Return [X, Y] of the center of cell containing provided text 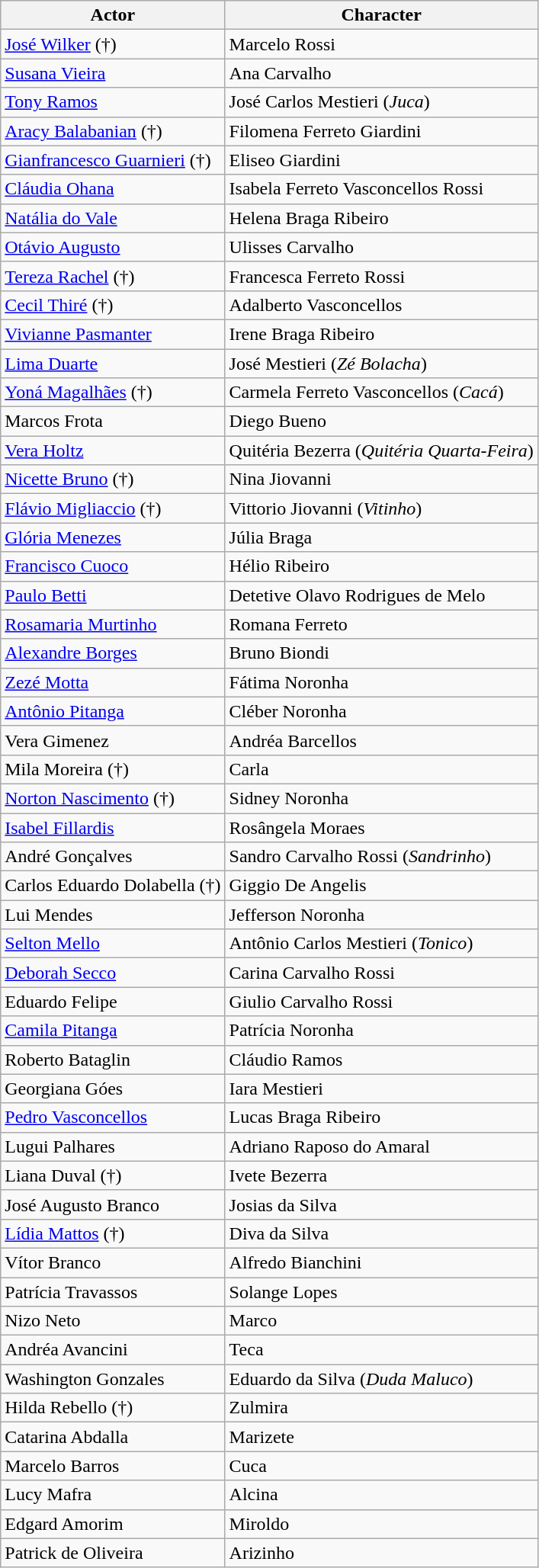
Giggio De Angelis [381, 886]
Fátima Noronha [381, 682]
Alexandre Borges [113, 653]
Cláudio Ramos [381, 1060]
Georgiana Góes [113, 1089]
Helena Braga Ribeiro [381, 218]
José Wilker (†) [113, 44]
Marco [381, 1321]
Selton Mello [113, 944]
Antônio Pitanga [113, 711]
Arizinho [381, 1553]
Júlia Braga [381, 537]
Norton Nascimento (†) [113, 798]
Eliseo Giardini [381, 160]
Sandro Carvalho Rossi (Sandrinho) [381, 857]
Alcina [381, 1495]
Lucy Mafra [113, 1495]
Jefferson Noronha [381, 915]
Miroldo [381, 1524]
Hélio Ribeiro [381, 566]
Antônio Carlos Mestieri (Tonico) [381, 944]
Character [381, 15]
Cláudia Ohana [113, 189]
Tony Ramos [113, 102]
Cléber Noronha [381, 711]
Pedro Vasconcellos [113, 1117]
Marcelo Rossi [381, 44]
Glória Menezes [113, 537]
Filomena Ferreto Giardini [381, 131]
Eduardo Felipe [113, 1002]
Isabela Ferreto Vasconcellos Rossi [381, 189]
Lídia Mattos (†) [113, 1233]
Lugui Palhares [113, 1146]
André Gonçalves [113, 857]
Marizete [381, 1437]
Adalberto Vasconcellos [381, 305]
Mila Moreira (†) [113, 769]
Patrick de Oliveira [113, 1553]
Vera Holtz [113, 451]
Washington Gonzales [113, 1379]
Roberto Bataglin [113, 1060]
Ana Carvalho [381, 73]
Edgard Amorim [113, 1524]
Ulisses Carvalho [381, 247]
Carina Carvalho Rossi [381, 973]
José Mestieri (Zé Bolacha) [381, 364]
Lima Duarte [113, 364]
Diego Bueno [381, 422]
Alfredo Bianchini [381, 1262]
Nina Jiovanni [381, 479]
Lui Mendes [113, 915]
Solange Lopes [381, 1292]
Paulo Betti [113, 595]
Otávio Augusto [113, 247]
Deborah Secco [113, 973]
Marcos Frota [113, 422]
Francisco Cuoco [113, 566]
Andréa Avancini [113, 1350]
Carla [381, 769]
Gianfrancesco Guarnieri (†) [113, 160]
Tereza Rachel (†) [113, 276]
Nicette Bruno (†) [113, 479]
Adriano Raposo do Amaral [381, 1146]
Giulio Carvalho Rossi [381, 1002]
Vivianne Pasmanter [113, 334]
Cuca [381, 1466]
Teca [381, 1350]
Carmela Ferreto Vasconcellos (Cacá) [381, 393]
José Augusto Branco [113, 1204]
Detetive Olavo Rodrigues de Melo [381, 595]
Hilda Rebello (†) [113, 1408]
Flávio Migliaccio (†) [113, 508]
Vítor Branco [113, 1262]
Bruno Biondi [381, 653]
Eduardo da Silva (Duda Maluco) [381, 1379]
Diva da Silva [381, 1233]
Francesca Ferreto Rossi [381, 276]
Liana Duval (†) [113, 1175]
Lucas Braga Ribeiro [381, 1117]
Carlos Eduardo Dolabella (†) [113, 886]
Sidney Noronha [381, 798]
Isabel Fillardis [113, 827]
Zulmira [381, 1408]
Yoná Magalhães (†) [113, 393]
Nizo Neto [113, 1321]
Quitéria Bezerra (Quitéria Quarta-Feira) [381, 451]
Catarina Abdalla [113, 1437]
José Carlos Mestieri (Juca) [381, 102]
Cecil Thiré (†) [113, 305]
Susana Vieira [113, 73]
Actor [113, 15]
Ivete Bezerra [381, 1175]
Camila Pitanga [113, 1031]
Iara Mestieri [381, 1089]
Irene Braga Ribeiro [381, 334]
Andréa Barcellos [381, 740]
Romana Ferreto [381, 624]
Natália do Vale [113, 218]
Rosângela Moraes [381, 827]
Patrícia Travassos [113, 1292]
Josias da Silva [381, 1204]
Aracy Balabanian (†) [113, 131]
Marcelo Barros [113, 1466]
Rosamaria Murtinho [113, 624]
Vittorio Jiovanni (Vitinho) [381, 508]
Vera Gimenez [113, 740]
Zezé Motta [113, 682]
Patrícia Noronha [381, 1031]
